For the text-containing cell, return its midpoint in [X, Y] coordinate format. 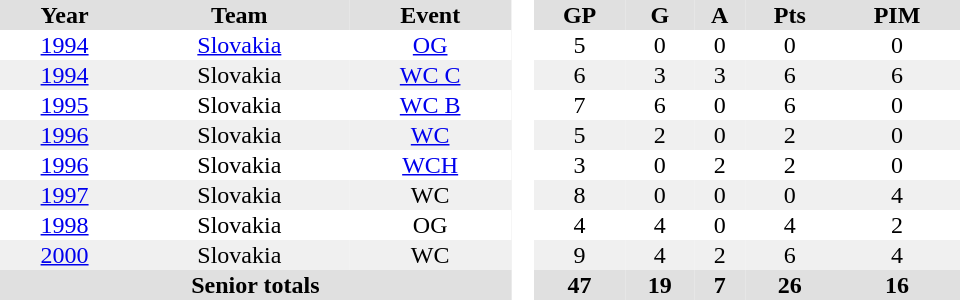
8 [580, 195]
GP [580, 15]
Team [239, 15]
9 [580, 255]
1997 [64, 195]
1998 [64, 225]
PIM [897, 15]
Senior totals [256, 285]
2000 [64, 255]
WC C [430, 75]
1995 [64, 105]
G [660, 15]
Year [64, 15]
26 [790, 285]
WCH [430, 165]
Event [430, 15]
19 [660, 285]
Pts [790, 15]
WC B [430, 105]
A [720, 15]
47 [580, 285]
16 [897, 285]
